Identify which cell holds the provided text, then report its [X, Y] central coordinate. 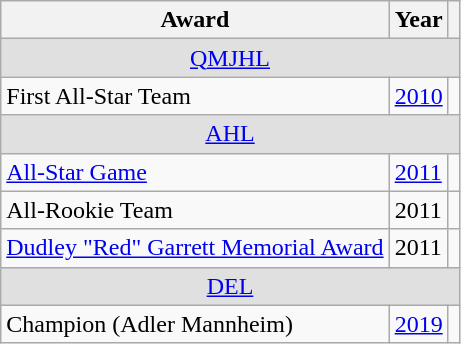
Year [418, 20]
Champion (Adler Mannheim) [195, 324]
2010 [418, 96]
All-Star Game [195, 172]
First All-Star Team [195, 96]
2019 [418, 324]
All-Rookie Team [195, 210]
DEL [230, 286]
Award [195, 20]
AHL [230, 134]
Dudley "Red" Garrett Memorial Award [195, 248]
QMJHL [230, 58]
